Search for the cell housing the specified text and yield its [X, Y] center coordinate. 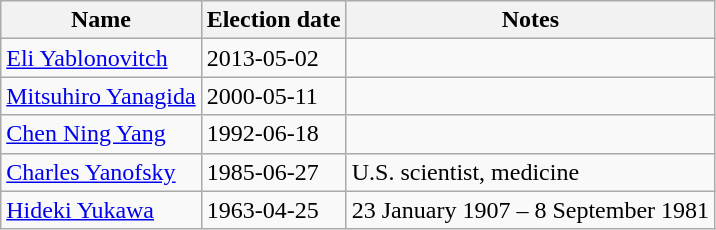
1963-04-25 [274, 210]
1985-06-27 [274, 172]
U.S. scientist, medicine [530, 172]
2013-05-02 [274, 58]
Election date [274, 20]
23 January 1907 – 8 September 1981 [530, 210]
Chen Ning Yang [101, 134]
Name [101, 20]
2000-05-11 [274, 96]
Charles Yanofsky [101, 172]
1992-06-18 [274, 134]
Eli Yablonovitch [101, 58]
Notes [530, 20]
Mitsuhiro Yanagida [101, 96]
Hideki Yukawa [101, 210]
